Identify which cell holds the provided text, then report its [x, y] central coordinate. 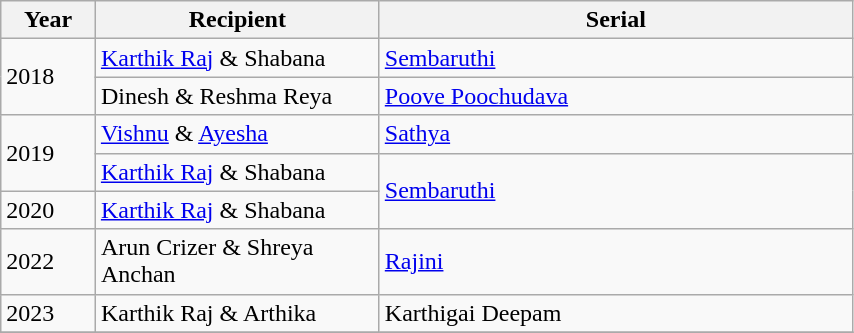
2018 [48, 77]
Sathya [616, 134]
Karthik Raj & Arthika [237, 313]
2020 [48, 210]
Karthigai Deepam [616, 313]
Poove Poochudava [616, 96]
2022 [48, 262]
Serial [616, 20]
Arun Crizer & Shreya Anchan [237, 262]
Recipient [237, 20]
Rajini [616, 262]
Year [48, 20]
Dinesh & Reshma Reya [237, 96]
2023 [48, 313]
Vishnu & Ayesha [237, 134]
2019 [48, 153]
